Search for the cell housing the specified text and yield its (x, y) center coordinate. 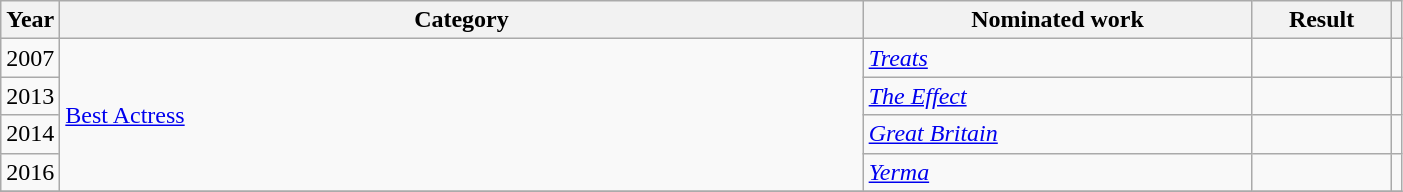
Category (462, 20)
Year (30, 20)
2013 (30, 96)
Result (1322, 20)
2014 (30, 134)
Yerma (1058, 172)
The Effect (1058, 96)
Great Britain (1058, 134)
Best Actress (462, 115)
2007 (30, 58)
Nominated work (1058, 20)
Treats (1058, 58)
2016 (30, 172)
